Determine the [X, Y] coordinate at the center of the cell enclosing the given text.  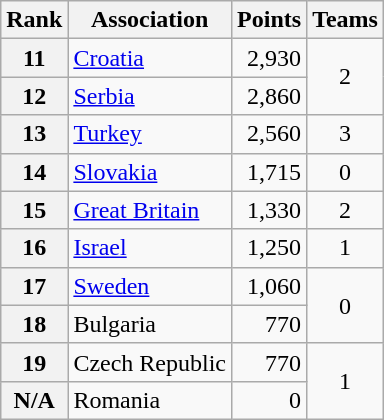
Romania [150, 400]
Czech Republic [150, 362]
Great Britain [150, 210]
Teams [346, 20]
14 [34, 172]
Israel [150, 248]
17 [34, 286]
13 [34, 134]
1,330 [270, 210]
2,930 [270, 58]
15 [34, 210]
Bulgaria [150, 324]
Rank [34, 20]
12 [34, 96]
3 [346, 134]
11 [34, 58]
19 [34, 362]
N/A [34, 400]
Slovakia [150, 172]
16 [34, 248]
Points [270, 20]
1,250 [270, 248]
Turkey [150, 134]
Serbia [150, 96]
Association [150, 20]
2,860 [270, 96]
Sweden [150, 286]
Croatia [150, 58]
1,715 [270, 172]
18 [34, 324]
2,560 [270, 134]
1,060 [270, 286]
